Extract the [X, Y] coordinate from the center of the cell holding the provided text.  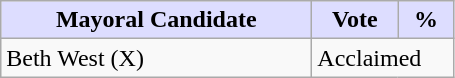
% [426, 20]
Acclaimed [383, 58]
Vote [355, 20]
Beth West (X) [156, 58]
Mayoral Candidate [156, 20]
